For the text-containing cell, return its midpoint in [x, y] coordinate format. 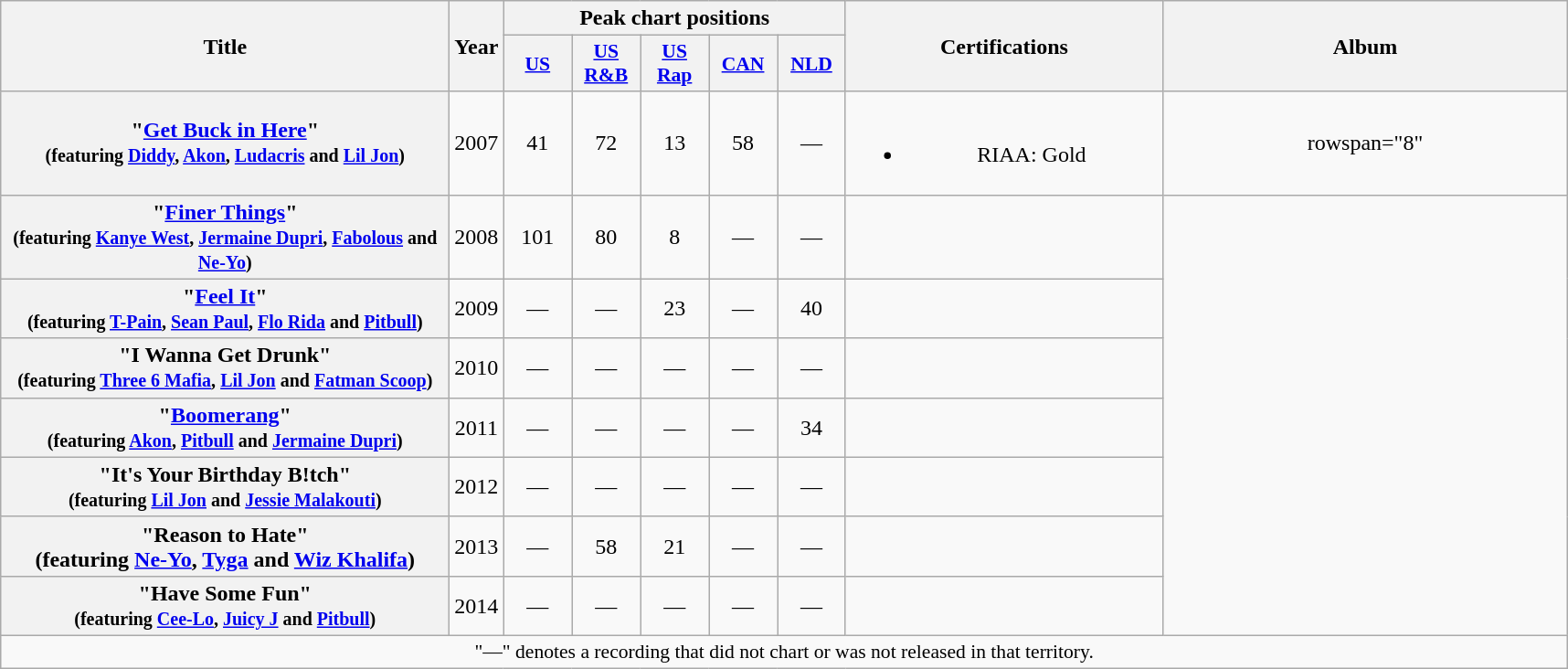
41 [537, 143]
2013 [477, 547]
"Boomerang"(featuring Akon, Pitbull and Jermaine Dupri) [225, 428]
Title [225, 46]
2007 [477, 143]
21 [674, 547]
13 [674, 143]
"—" denotes a recording that did not chart or was not released in that territory. [784, 652]
2009 [477, 309]
Album [1365, 46]
"Have Some Fun"(featuring Cee-Lo, Juicy J and Pitbull) [225, 605]
2012 [477, 486]
2008 [477, 237]
101 [537, 237]
CAN [744, 64]
2014 [477, 605]
8 [674, 237]
23 [674, 309]
"Get Buck in Here"(featuring Diddy, Akon, Ludacris and Lil Jon) [225, 143]
80 [607, 237]
"Feel It"(featuring T-Pain, Sean Paul, Flo Rida and Pitbull) [225, 309]
40 [811, 309]
Certifications [1003, 46]
34 [811, 428]
RIAA: Gold [1003, 143]
NLD [811, 64]
US [537, 64]
72 [607, 143]
USRap [674, 64]
Peak chart positions [674, 18]
Year [477, 46]
"Finer Things"(featuring Kanye West, Jermaine Dupri, Fabolous and Ne-Yo) [225, 237]
USR&B [607, 64]
"Reason to Hate"(featuring Ne-Yo, Tyga and Wiz Khalifa) [225, 547]
"I Wanna Get Drunk"(featuring Three 6 Mafia, Lil Jon and Fatman Scoop) [225, 367]
2011 [477, 428]
rowspan="8" [1365, 143]
2010 [477, 367]
"It's Your Birthday B!tch"(featuring Lil Jon and Jessie Malakouti) [225, 486]
